Find where the given text appears and provide that cell's center as [X, Y] coordinate. 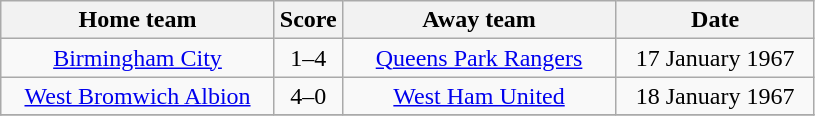
Queens Park Rangers [479, 58]
18 January 1967 [716, 96]
West Ham United [479, 96]
West Bromwich Albion [138, 96]
Date [716, 20]
Birmingham City [138, 58]
Away team [479, 20]
Score [308, 20]
17 January 1967 [716, 58]
4–0 [308, 96]
Home team [138, 20]
1–4 [308, 58]
